Locate the cell with the specified text and output its [X, Y] center coordinate. 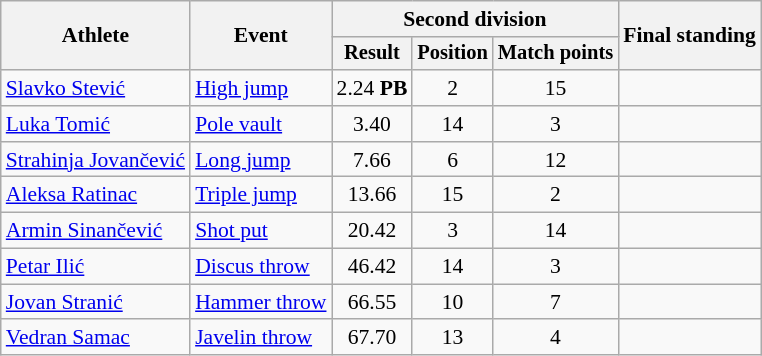
Slavko Stević [96, 88]
66.55 [372, 302]
7 [556, 302]
Match points [556, 54]
Discus throw [260, 267]
Petar Ilić [96, 267]
Jovan Stranić [96, 302]
Athlete [96, 36]
Javelin throw [260, 338]
67.70 [372, 338]
Vedran Samac [96, 338]
Long jump [260, 160]
Aleksa Ratinac [96, 195]
Final standing [690, 36]
6 [452, 160]
Hammer throw [260, 302]
Shot put [260, 231]
13 [452, 338]
46.42 [372, 267]
3.40 [372, 124]
Second division [476, 19]
7.66 [372, 160]
Event [260, 36]
4 [556, 338]
Armin Sinančević [96, 231]
2.24 PB [372, 88]
10 [452, 302]
Strahinja Jovančević [96, 160]
High jump [260, 88]
12 [556, 160]
Triple jump [260, 195]
13.66 [372, 195]
Luka Tomić [96, 124]
20.42 [372, 231]
Pole vault [260, 124]
Result [372, 54]
Position [452, 54]
